Capture the cell that displays the provided text and extract its (X, Y) central coordinate. 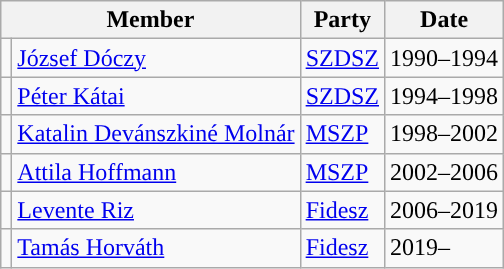
2006–2019 (444, 210)
Member (150, 20)
Péter Kátai (156, 96)
Tamás Horváth (156, 248)
Attila Hoffmann (156, 172)
2019– (444, 248)
József Dóczy (156, 58)
1990–1994 (444, 58)
1994–1998 (444, 96)
1998–2002 (444, 134)
Levente Riz (156, 210)
Date (444, 20)
Party (342, 20)
2002–2006 (444, 172)
Katalin Devánszkiné Molnár (156, 134)
